From the cell containing the given text, extract its center point as [X, Y] coordinate. 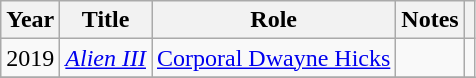
Role [274, 20]
Notes [430, 20]
Year [30, 20]
Corporal Dwayne Hicks [274, 58]
Title [106, 20]
2019 [30, 58]
Alien III [106, 58]
